Extract the [X, Y] coordinate from the center of the cell holding the provided text.  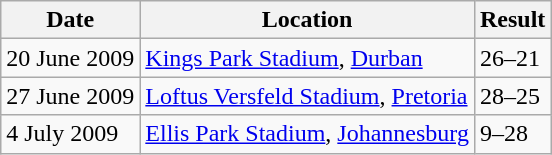
28–25 [512, 96]
Ellis Park Stadium, Johannesburg [308, 134]
Loftus Versfeld Stadium, Pretoria [308, 96]
9–28 [512, 134]
Kings Park Stadium, Durban [308, 58]
Location [308, 20]
27 June 2009 [70, 96]
4 July 2009 [70, 134]
Result [512, 20]
26–21 [512, 58]
20 June 2009 [70, 58]
Date [70, 20]
